Find where the given text appears and provide that cell's center as (X, Y) coordinate. 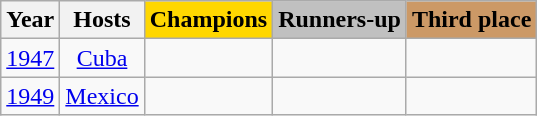
Cuba (102, 58)
1947 (30, 58)
Third place (471, 20)
Champions (208, 20)
Year (30, 20)
1949 (30, 96)
Runners-up (340, 20)
Hosts (102, 20)
Mexico (102, 96)
